Return (x, y) of the center of cell containing provided text 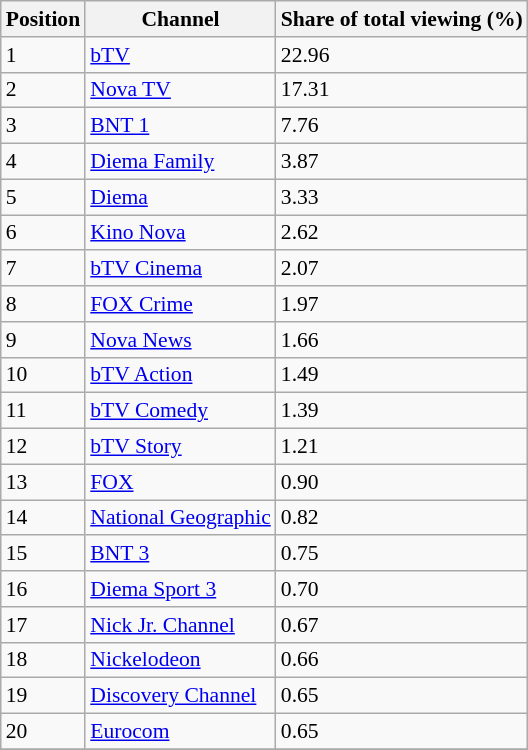
3.33 (402, 197)
Share of total viewing (%) (402, 19)
2 (43, 90)
17.31 (402, 90)
Eurocom (180, 732)
1.49 (402, 375)
BNT 3 (180, 554)
22.96 (402, 55)
Discovery Channel (180, 696)
1.97 (402, 304)
bTV (180, 55)
17 (43, 625)
1.39 (402, 411)
0.90 (402, 482)
Nova News (180, 340)
19 (43, 696)
2.62 (402, 233)
FOX (180, 482)
Nick Jr. Channel (180, 625)
0.82 (402, 518)
3.87 (402, 162)
13 (43, 482)
bTV Cinema (180, 269)
14 (43, 518)
0.70 (402, 589)
0.66 (402, 660)
BNT 1 (180, 126)
3 (43, 126)
11 (43, 411)
7 (43, 269)
1 (43, 55)
Position (43, 19)
Diema Sport 3 (180, 589)
Kino Nova (180, 233)
National Geographic (180, 518)
0.75 (402, 554)
Nova TV (180, 90)
7.76 (402, 126)
bTV Story (180, 447)
9 (43, 340)
Diema (180, 197)
bTV Action (180, 375)
0.67 (402, 625)
20 (43, 732)
15 (43, 554)
8 (43, 304)
1.21 (402, 447)
1.66 (402, 340)
Diema Family (180, 162)
Nickelodeon (180, 660)
10 (43, 375)
12 (43, 447)
5 (43, 197)
FOX Crime (180, 304)
4 (43, 162)
6 (43, 233)
16 (43, 589)
bTV Comedy (180, 411)
18 (43, 660)
Channel (180, 19)
2.07 (402, 269)
